Return [X, Y] of the center of cell containing provided text 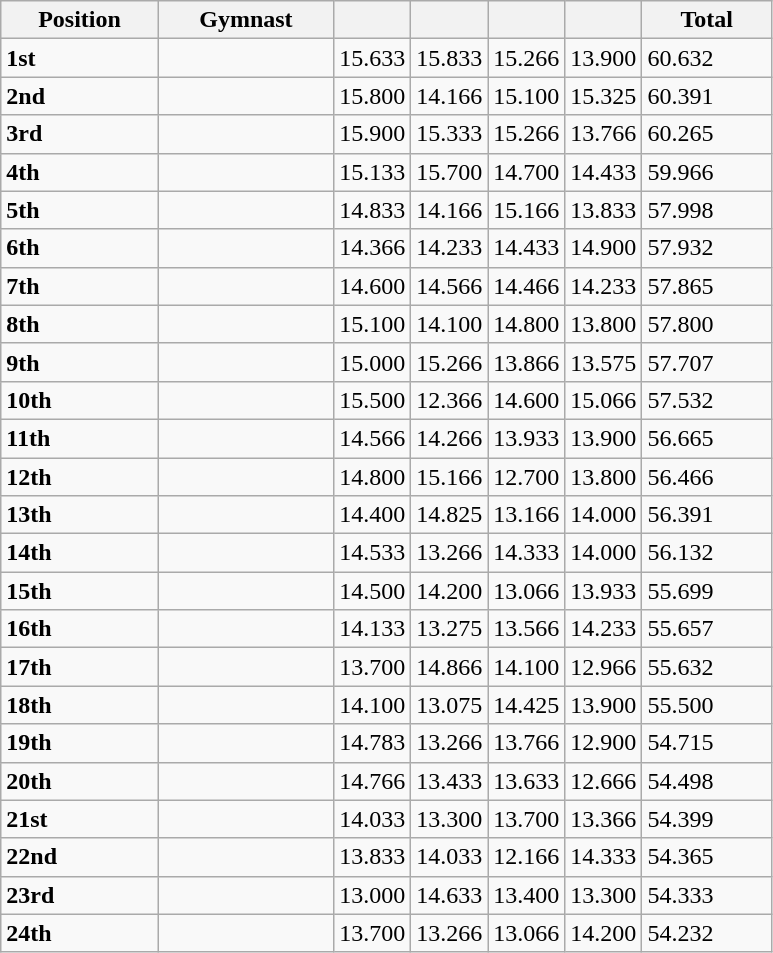
5th [80, 210]
14.133 [372, 629]
57.707 [706, 362]
8th [80, 324]
55.632 [706, 667]
19th [80, 743]
18th [80, 705]
15.325 [604, 96]
Gymnast [246, 20]
54.232 [706, 933]
15.833 [450, 58]
14.700 [526, 172]
13.866 [526, 362]
1st [80, 58]
13.633 [526, 781]
60.391 [706, 96]
55.500 [706, 705]
14.833 [372, 210]
56.391 [706, 515]
10th [80, 400]
2nd [80, 96]
13.075 [450, 705]
13.433 [450, 781]
13.566 [526, 629]
54.498 [706, 781]
56.665 [706, 438]
14.400 [372, 515]
15.333 [450, 134]
23rd [80, 895]
14.500 [372, 591]
57.800 [706, 324]
16th [80, 629]
14.266 [450, 438]
57.998 [706, 210]
14th [80, 553]
14.425 [526, 705]
57.932 [706, 248]
14.866 [450, 667]
12.700 [526, 477]
60.632 [706, 58]
15.000 [372, 362]
54.399 [706, 819]
12.666 [604, 781]
21st [80, 819]
12th [80, 477]
14.766 [372, 781]
15.700 [450, 172]
13.000 [372, 895]
54.715 [706, 743]
7th [80, 286]
15.500 [372, 400]
13.366 [604, 819]
Position [80, 20]
55.699 [706, 591]
56.132 [706, 553]
24th [80, 933]
55.657 [706, 629]
15.800 [372, 96]
60.265 [706, 134]
15.133 [372, 172]
15.066 [604, 400]
54.365 [706, 857]
59.966 [706, 172]
14.783 [372, 743]
12.366 [450, 400]
13th [80, 515]
14.900 [604, 248]
13.275 [450, 629]
56.466 [706, 477]
15.633 [372, 58]
14.825 [450, 515]
13.575 [604, 362]
57.865 [706, 286]
22nd [80, 857]
4th [80, 172]
14.466 [526, 286]
20th [80, 781]
15th [80, 591]
54.333 [706, 895]
15.900 [372, 134]
Total [706, 20]
57.532 [706, 400]
6th [80, 248]
14.533 [372, 553]
13.400 [526, 895]
14.633 [450, 895]
12.966 [604, 667]
13.166 [526, 515]
11th [80, 438]
12.900 [604, 743]
12.166 [526, 857]
9th [80, 362]
17th [80, 667]
14.366 [372, 248]
3rd [80, 134]
